Output the [x, y] coordinate of the center of the cell containing the given text.  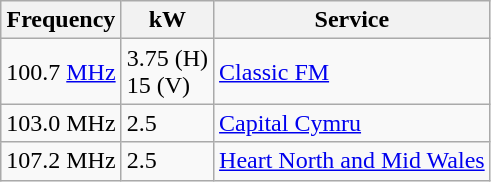
kW [167, 20]
3.75 (H)15 (V) [167, 72]
Heart North and Mid Wales [352, 161]
103.0 MHz [61, 123]
Service [352, 20]
Frequency [61, 20]
Capital Cymru [352, 123]
Classic FM [352, 72]
107.2 MHz [61, 161]
100.7 MHz [61, 72]
